Find where the given text appears and provide that cell's center as [X, Y] coordinate. 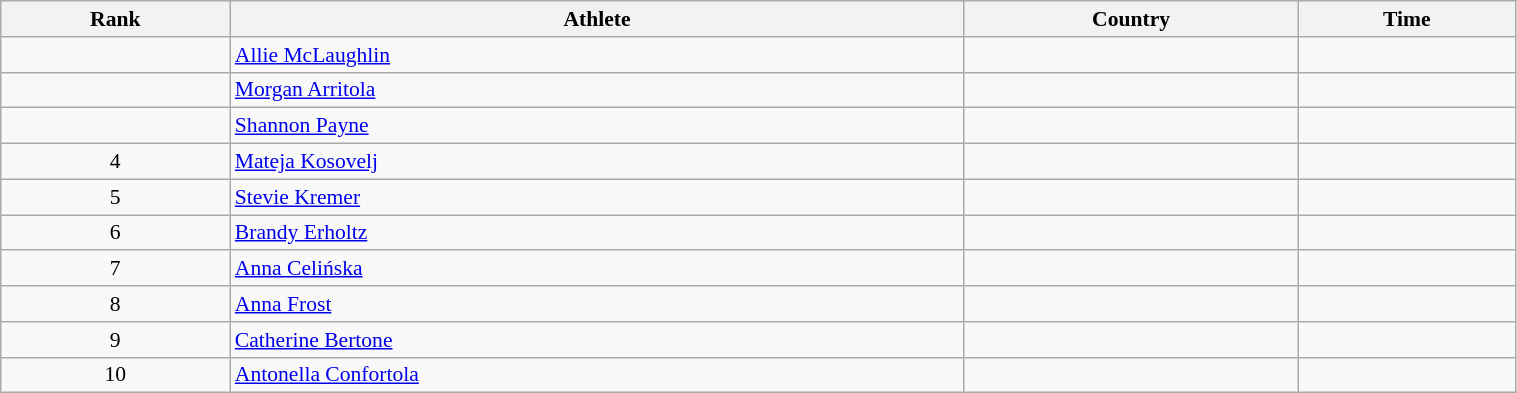
Anna Frost [598, 304]
Mateja Kosovelj [598, 162]
Catherine Bertone [598, 340]
10 [116, 375]
Brandy Erholtz [598, 233]
4 [116, 162]
Stevie Kremer [598, 197]
6 [116, 233]
Anna Celińska [598, 269]
Morgan Arritola [598, 90]
Rank [116, 19]
9 [116, 340]
Antonella Confortola [598, 375]
Allie McLaughlin [598, 55]
7 [116, 269]
5 [116, 197]
Time [1407, 19]
Shannon Payne [598, 126]
Athlete [598, 19]
8 [116, 304]
Country [1130, 19]
